Pinpoint the cell where the given text exists, returning its (x, y) midpoint coordinate. 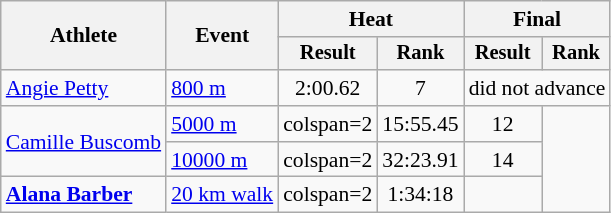
did not advance (538, 88)
5000 m (222, 124)
1:34:18 (420, 195)
12 (503, 124)
Event (222, 36)
14 (503, 160)
2:00.62 (328, 88)
Angie Petty (84, 88)
Heat (370, 19)
Alana Barber (84, 195)
Athlete (84, 36)
15:55.45 (420, 124)
20 km walk (222, 195)
10000 m (222, 160)
Camille Buscomb (84, 142)
32:23.91 (420, 160)
800 m (222, 88)
7 (420, 88)
Final (538, 19)
